Pinpoint the cell where the given text exists, returning its [X, Y] midpoint coordinate. 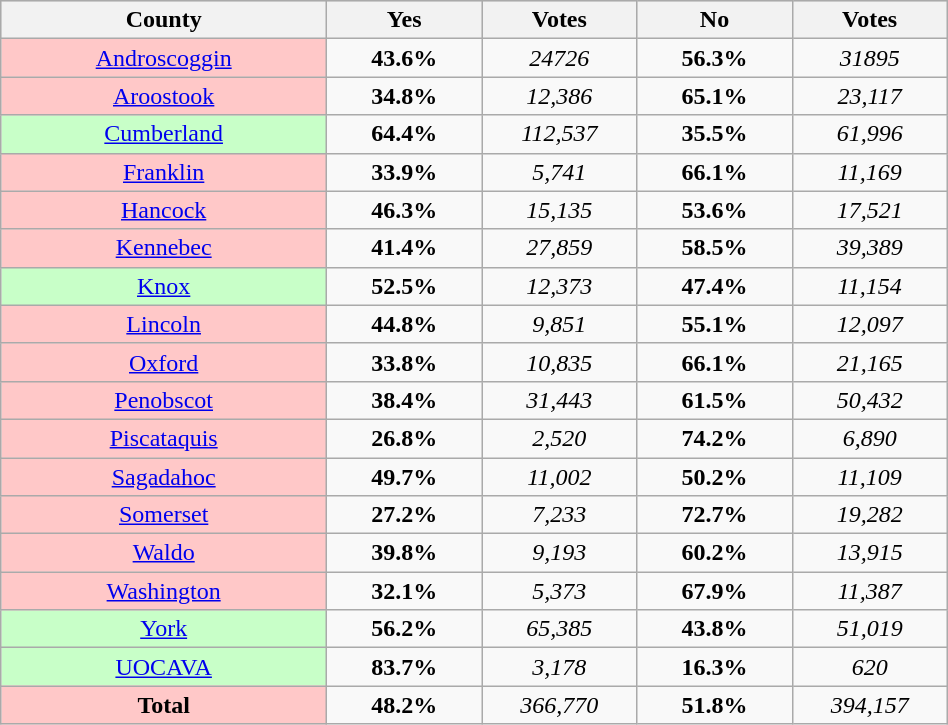
23,117 [870, 96]
11,169 [870, 172]
Yes [404, 20]
11,154 [870, 286]
Oxford [164, 362]
50,432 [870, 400]
33.8% [404, 362]
61.5% [714, 400]
366,770 [560, 705]
620 [870, 667]
19,282 [870, 515]
72.7% [714, 515]
49.7% [404, 477]
41.4% [404, 248]
12,386 [560, 96]
26.8% [404, 438]
9,193 [560, 553]
York [164, 629]
39,389 [870, 248]
24726 [560, 58]
Hancock [164, 210]
2,520 [560, 438]
56.3% [714, 58]
11,387 [870, 591]
31895 [870, 58]
52.5% [404, 286]
46.3% [404, 210]
61,996 [870, 134]
83.7% [404, 667]
53.6% [714, 210]
43.8% [714, 629]
7,233 [560, 515]
5,741 [560, 172]
Aroostook [164, 96]
Knox [164, 286]
34.8% [404, 96]
55.1% [714, 324]
9,851 [560, 324]
21,165 [870, 362]
5,373 [560, 591]
50.2% [714, 477]
64.4% [404, 134]
39.8% [404, 553]
32.1% [404, 591]
Total [164, 705]
16.3% [714, 667]
65.1% [714, 96]
65,385 [560, 629]
11,109 [870, 477]
27,859 [560, 248]
Androscoggin [164, 58]
56.2% [404, 629]
15,135 [560, 210]
67.9% [714, 591]
Lincoln [164, 324]
35.5% [714, 134]
33.9% [404, 172]
Kennebec [164, 248]
Sagadahoc [164, 477]
10,835 [560, 362]
Piscataquis [164, 438]
12,373 [560, 286]
Cumberland [164, 134]
No [714, 20]
394,157 [870, 705]
Somerset [164, 515]
3,178 [560, 667]
47.4% [714, 286]
44.8% [404, 324]
58.5% [714, 248]
43.6% [404, 58]
48.2% [404, 705]
112,537 [560, 134]
Penobscot [164, 400]
Washington [164, 591]
38.4% [404, 400]
County [164, 20]
27.2% [404, 515]
51,019 [870, 629]
51.8% [714, 705]
11,002 [560, 477]
74.2% [714, 438]
6,890 [870, 438]
UOCAVA [164, 667]
31,443 [560, 400]
Franklin [164, 172]
60.2% [714, 553]
Waldo [164, 553]
17,521 [870, 210]
12,097 [870, 324]
13,915 [870, 553]
